Pinpoint the cell where the given text exists, returning its (x, y) midpoint coordinate. 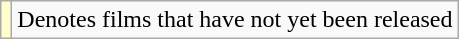
Denotes films that have not yet been released (235, 20)
